Scan for the cell matching the given text and deliver its [X, Y] coordinate at center. 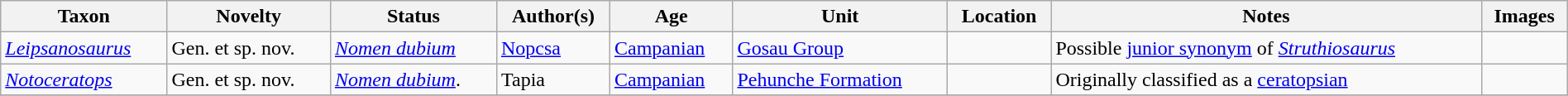
Originally classified as a ceratopsian [1266, 79]
Location [999, 17]
Notes [1266, 17]
Taxon [84, 17]
Status [414, 17]
Notoceratops [84, 79]
Nomen dubium. [414, 79]
Images [1524, 17]
Unit [840, 17]
Author(s) [552, 17]
Nomen dubium [414, 48]
Nopcsa [552, 48]
Novelty [249, 17]
Possible junior synonym of Struthiosaurus [1266, 48]
Age [671, 17]
Tapia [552, 79]
Pehunche Formation [840, 79]
Gosau Group [840, 48]
Leipsanosaurus [84, 48]
